Return the [X, Y] coordinate for the center point of the cell that contains the specified text.  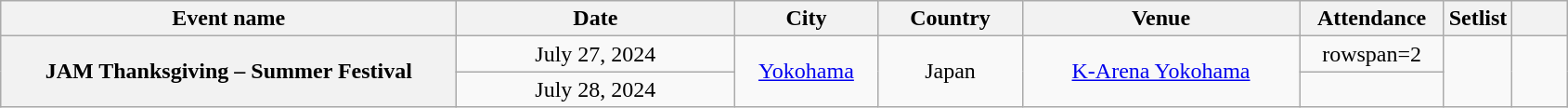
Country [951, 19]
Date [596, 19]
Event name [228, 19]
JAM Thanksgiving – Summer Festival [228, 72]
Japan [951, 72]
rowspan=2 [1372, 54]
July 28, 2024 [596, 89]
Venue [1160, 19]
City [806, 19]
Yokohama [806, 72]
July 27, 2024 [596, 54]
K-Arena Yokohama [1160, 72]
Attendance [1372, 19]
Setlist [1478, 19]
